Locate the cell with the specified text and output its (x, y) center coordinate. 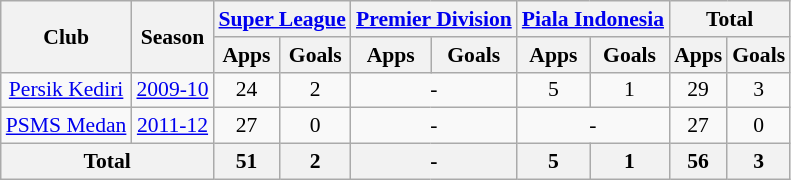
Piala Indonesia (593, 19)
24 (247, 90)
PSMS Medan (66, 126)
2011-12 (172, 126)
Club (66, 36)
Season (172, 36)
29 (698, 90)
Premier Division (434, 19)
51 (247, 162)
Persik Kediri (66, 90)
2009-10 (172, 90)
Super League (282, 19)
56 (698, 162)
